Identify which cell holds the provided text, then report its (x, y) central coordinate. 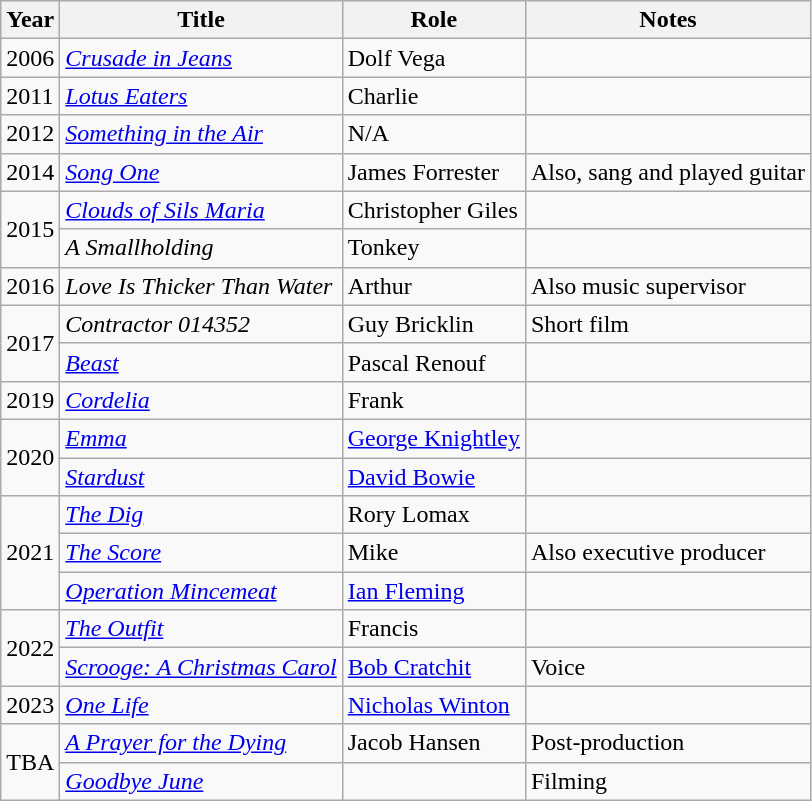
Crusade in Jeans (201, 58)
2006 (30, 58)
Also music supervisor (668, 286)
George Knightley (434, 438)
Frank (434, 400)
Something in the Air (201, 134)
Emma (201, 438)
Year (30, 20)
Mike (434, 553)
Cordelia (201, 400)
Francis (434, 629)
Goodbye June (201, 781)
The Dig (201, 515)
A Smallholding (201, 248)
2020 (30, 457)
Also, sang and played guitar (668, 172)
Filming (668, 781)
The Score (201, 553)
Beast (201, 362)
2015 (30, 229)
Notes (668, 20)
Pascal Renouf (434, 362)
Stardust (201, 477)
2017 (30, 343)
Jacob Hansen (434, 743)
James Forrester (434, 172)
David Bowie (434, 477)
Voice (668, 667)
Tonkey (434, 248)
One Life (201, 705)
Role (434, 20)
Song One (201, 172)
2022 (30, 648)
N/A (434, 134)
2016 (30, 286)
Ian Fleming (434, 591)
Clouds of Sils Maria (201, 210)
2011 (30, 96)
The Outfit (201, 629)
Also executive producer (668, 553)
2019 (30, 400)
Contractor 014352 (201, 324)
Short film (668, 324)
Love Is Thicker Than Water (201, 286)
TBA (30, 762)
Operation Mincemeat (201, 591)
Arthur (434, 286)
Rory Lomax (434, 515)
Christopher Giles (434, 210)
Nicholas Winton (434, 705)
Lotus Eaters (201, 96)
Bob Cratchit (434, 667)
2014 (30, 172)
2023 (30, 705)
Guy Bricklin (434, 324)
Charlie (434, 96)
A Prayer for the Dying (201, 743)
Dolf Vega (434, 58)
Scrooge: A Christmas Carol (201, 667)
Title (201, 20)
2021 (30, 553)
2012 (30, 134)
Post-production (668, 743)
